For the text-containing cell, return its midpoint in [X, Y] coordinate format. 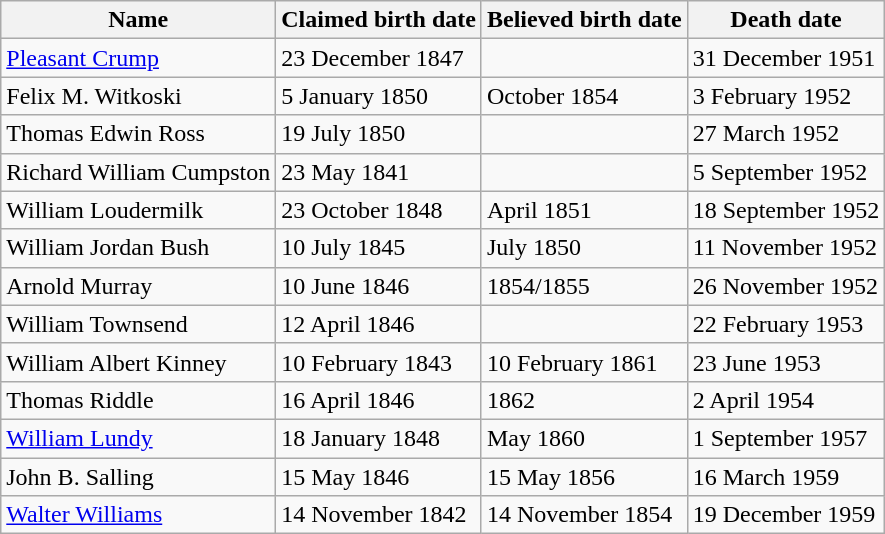
27 March 1952 [786, 134]
October 1854 [584, 96]
Richard William Cumpston [138, 172]
15 May 1856 [584, 477]
19 December 1959 [786, 515]
Thomas Riddle [138, 400]
10 February 1861 [584, 362]
19 July 1850 [379, 134]
William Lundy [138, 438]
1862 [584, 400]
10 June 1846 [379, 286]
10 February 1843 [379, 362]
John B. Salling [138, 477]
July 1850 [584, 248]
18 January 1848 [379, 438]
11 November 1952 [786, 248]
William Jordan Bush [138, 248]
5 September 1952 [786, 172]
1854/1855 [584, 286]
16 April 1846 [379, 400]
Claimed birth date [379, 20]
William Townsend [138, 324]
May 1860 [584, 438]
Believed birth date [584, 20]
Felix M. Witkoski [138, 96]
Death date [786, 20]
William Loudermilk [138, 210]
Name [138, 20]
3 February 1952 [786, 96]
10 July 1845 [379, 248]
12 April 1846 [379, 324]
16 March 1959 [786, 477]
2 April 1954 [786, 400]
23 May 1841 [379, 172]
15 May 1846 [379, 477]
23 December 1847 [379, 58]
26 November 1952 [786, 286]
23 October 1848 [379, 210]
23 June 1953 [786, 362]
14 November 1854 [584, 515]
Pleasant Crump [138, 58]
April 1851 [584, 210]
14 November 1842 [379, 515]
William Albert Kinney [138, 362]
31 December 1951 [786, 58]
Thomas Edwin Ross [138, 134]
22 February 1953 [786, 324]
1 September 1957 [786, 438]
Arnold Murray [138, 286]
18 September 1952 [786, 210]
Walter Williams [138, 515]
5 January 1850 [379, 96]
